Scan for the cell matching the given text and deliver its [X, Y] coordinate at center. 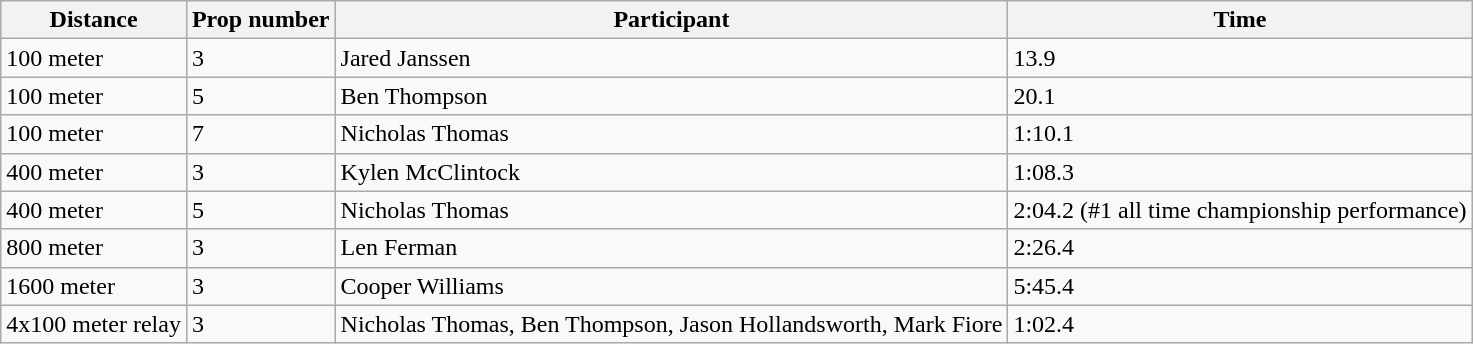
20.1 [1240, 96]
800 meter [94, 248]
1600 meter [94, 286]
Time [1240, 20]
Ben Thompson [672, 96]
1:02.4 [1240, 324]
2:04.2 (#1 all time championship performance) [1240, 210]
Len Ferman [672, 248]
7 [260, 134]
Nicholas Thomas, Ben Thompson, Jason Hollandsworth, Mark Fiore [672, 324]
Jared Janssen [672, 58]
Cooper Williams [672, 286]
Prop number [260, 20]
Participant [672, 20]
13.9 [1240, 58]
5:45.4 [1240, 286]
1:08.3 [1240, 172]
2:26.4 [1240, 248]
Kylen McClintock [672, 172]
1:10.1 [1240, 134]
4x100 meter relay [94, 324]
Distance [94, 20]
